Locate the cell with the specified text and output its [x, y] center coordinate. 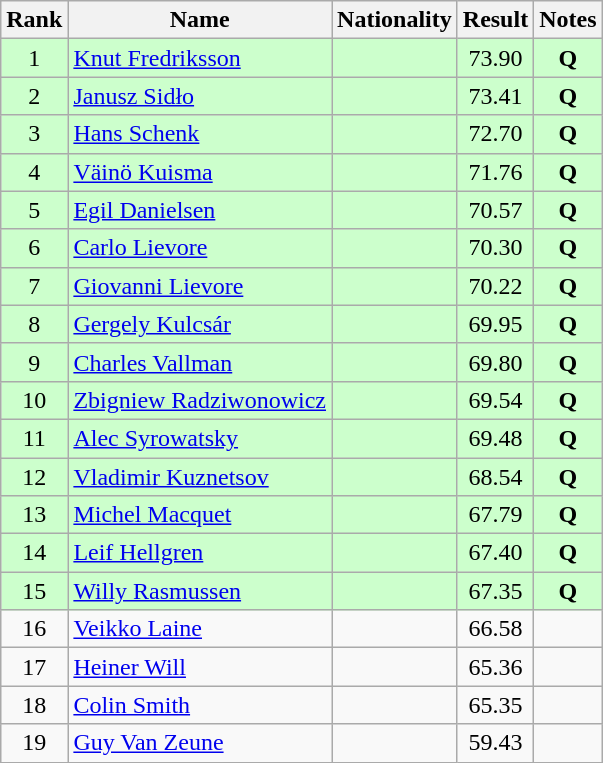
Willy Rasmussen [200, 591]
14 [34, 553]
69.95 [495, 324]
Michel Macquet [200, 515]
Gergely Kulcsár [200, 324]
3 [34, 134]
13 [34, 515]
4 [34, 172]
16 [34, 629]
11 [34, 438]
69.80 [495, 362]
Guy Van Zeune [200, 743]
66.58 [495, 629]
15 [34, 591]
72.70 [495, 134]
67.79 [495, 515]
19 [34, 743]
6 [34, 248]
18 [34, 705]
70.30 [495, 248]
Colin Smith [200, 705]
67.35 [495, 591]
70.22 [495, 286]
69.54 [495, 400]
69.48 [495, 438]
71.76 [495, 172]
Leif Hellgren [200, 553]
Rank [34, 20]
1 [34, 58]
Veikko Laine [200, 629]
Janusz Sidło [200, 96]
Zbigniew Radziwonowicz [200, 400]
Alec Syrowatsky [200, 438]
9 [34, 362]
73.41 [495, 96]
Väinö Kuisma [200, 172]
Carlo Lievore [200, 248]
Nationality [395, 20]
Hans Schenk [200, 134]
65.36 [495, 667]
67.40 [495, 553]
68.54 [495, 477]
73.90 [495, 58]
5 [34, 210]
17 [34, 667]
Result [495, 20]
Knut Fredriksson [200, 58]
Heiner Will [200, 667]
12 [34, 477]
8 [34, 324]
2 [34, 96]
Vladimir Kuznetsov [200, 477]
Charles Vallman [200, 362]
Notes [568, 20]
Name [200, 20]
Egil Danielsen [200, 210]
7 [34, 286]
70.57 [495, 210]
10 [34, 400]
65.35 [495, 705]
Giovanni Lievore [200, 286]
59.43 [495, 743]
